For the text-containing cell, return its midpoint in [x, y] coordinate format. 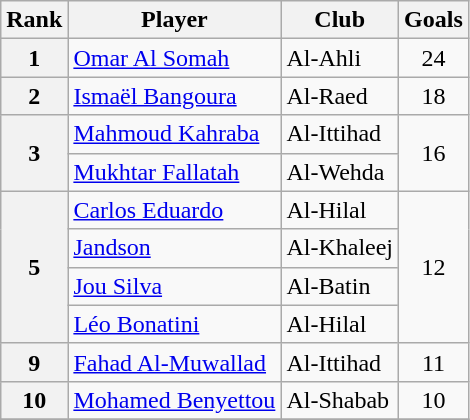
18 [434, 96]
Jandson [174, 248]
Carlos Eduardo [174, 210]
Léo Bonatini [174, 324]
Jou Silva [174, 286]
9 [34, 362]
3 [34, 153]
12 [434, 267]
Rank [34, 20]
Mohamed Benyettou [174, 400]
Al-Wehda [340, 172]
Al-Ahli [340, 58]
Mahmoud Kahraba [174, 134]
Fahad Al-Muwallad [174, 362]
Al-Khaleej [340, 248]
Al-Raed [340, 96]
Al-Shabab [340, 400]
Club [340, 20]
Mukhtar Fallatah [174, 172]
2 [34, 96]
11 [434, 362]
16 [434, 153]
Omar Al Somah [174, 58]
Goals [434, 20]
Al-Batin [340, 286]
Player [174, 20]
5 [34, 267]
1 [34, 58]
Ismaël Bangoura [174, 96]
24 [434, 58]
